Pinpoint the cell where the given text exists, returning its [x, y] midpoint coordinate. 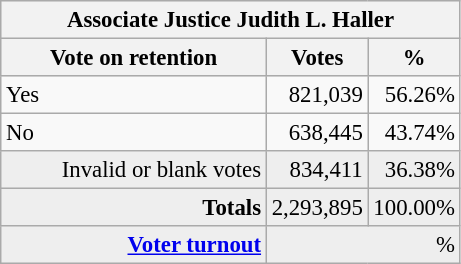
Totals [134, 208]
Vote on retention [134, 58]
821,039 [317, 95]
100.00% [414, 208]
Votes [317, 58]
Voter turnout [134, 245]
Invalid or blank votes [134, 170]
56.26% [414, 95]
36.38% [414, 170]
638,445 [317, 133]
43.74% [414, 133]
No [134, 133]
Associate Justice Judith L. Haller [231, 20]
2,293,895 [317, 208]
834,411 [317, 170]
Yes [134, 95]
